For the text-containing cell, return its midpoint in [x, y] coordinate format. 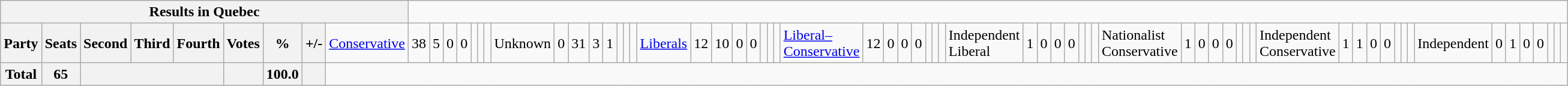
Liberal–Conservative [822, 43]
10 [722, 43]
Fourth [198, 43]
Results in Quebec [205, 12]
Independent [1453, 43]
Total [21, 74]
Votes [243, 43]
Liberals [664, 43]
Third [152, 43]
Seats [61, 43]
31 [578, 43]
Second [106, 43]
Party [21, 43]
Unknown [523, 43]
Nationalist Conservative [1140, 43]
% [282, 43]
+/- [313, 43]
Conservative [367, 43]
Independent Liberal [984, 43]
Independent Conservative [1298, 43]
100.0 [282, 74]
3 [596, 43]
38 [419, 43]
5 [437, 43]
65 [61, 74]
